Locate the cell with the specified text and output its [X, Y] center coordinate. 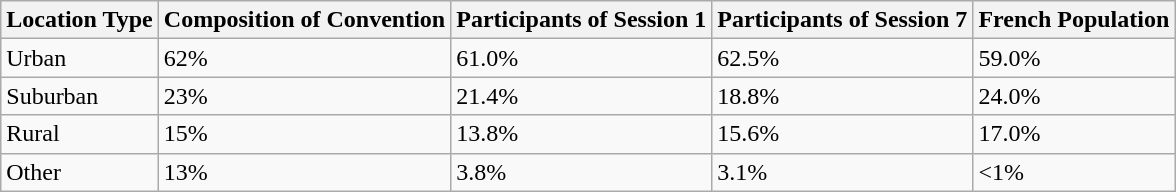
15.6% [842, 134]
French Population [1074, 20]
Other [80, 172]
17.0% [1074, 134]
Composition of Convention [304, 20]
21.4% [582, 96]
15% [304, 134]
18.8% [842, 96]
61.0% [582, 58]
Urban [80, 58]
3.1% [842, 172]
Suburban [80, 96]
Participants of Session 7 [842, 20]
24.0% [1074, 96]
Rural [80, 134]
Participants of Session 1 [582, 20]
<1% [1074, 172]
62% [304, 58]
3.8% [582, 172]
13% [304, 172]
13.8% [582, 134]
Location Type [80, 20]
62.5% [842, 58]
59.0% [1074, 58]
23% [304, 96]
